Output the [X, Y] coordinate of the center of the cell containing the given text.  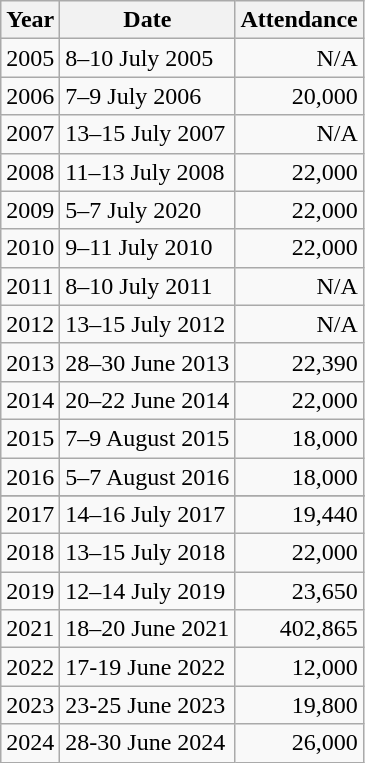
11–13 July 2008 [148, 172]
2008 [30, 172]
8–10 July 2011 [148, 286]
18–20 June 2021 [148, 629]
13–15 July 2018 [148, 553]
2017 [30, 515]
2023 [30, 705]
2012 [30, 324]
2018 [30, 553]
19,440 [299, 515]
2013 [30, 362]
2019 [30, 591]
13–15 July 2012 [148, 324]
12–14 July 2019 [148, 591]
12,000 [299, 667]
2014 [30, 400]
Year [30, 20]
2024 [30, 743]
14–16 July 2017 [148, 515]
5–7 August 2016 [148, 477]
7–9 August 2015 [148, 438]
402,865 [299, 629]
2011 [30, 286]
Date [148, 20]
7–9 July 2006 [148, 96]
23,650 [299, 591]
2007 [30, 134]
9–11 July 2010 [148, 248]
13–15 July 2007 [148, 134]
17-19 June 2022 [148, 667]
Attendance [299, 20]
28-30 June 2024 [148, 743]
20–22 June 2014 [148, 400]
2016 [30, 477]
2010 [30, 248]
22,390 [299, 362]
2006 [30, 96]
26,000 [299, 743]
2015 [30, 438]
2021 [30, 629]
19,800 [299, 705]
2022 [30, 667]
20,000 [299, 96]
28–30 June 2013 [148, 362]
2005 [30, 58]
2009 [30, 210]
5–7 July 2020 [148, 210]
23-25 June 2023 [148, 705]
8–10 July 2005 [148, 58]
